Output the (X, Y) coordinate of the center of the cell containing the given text.  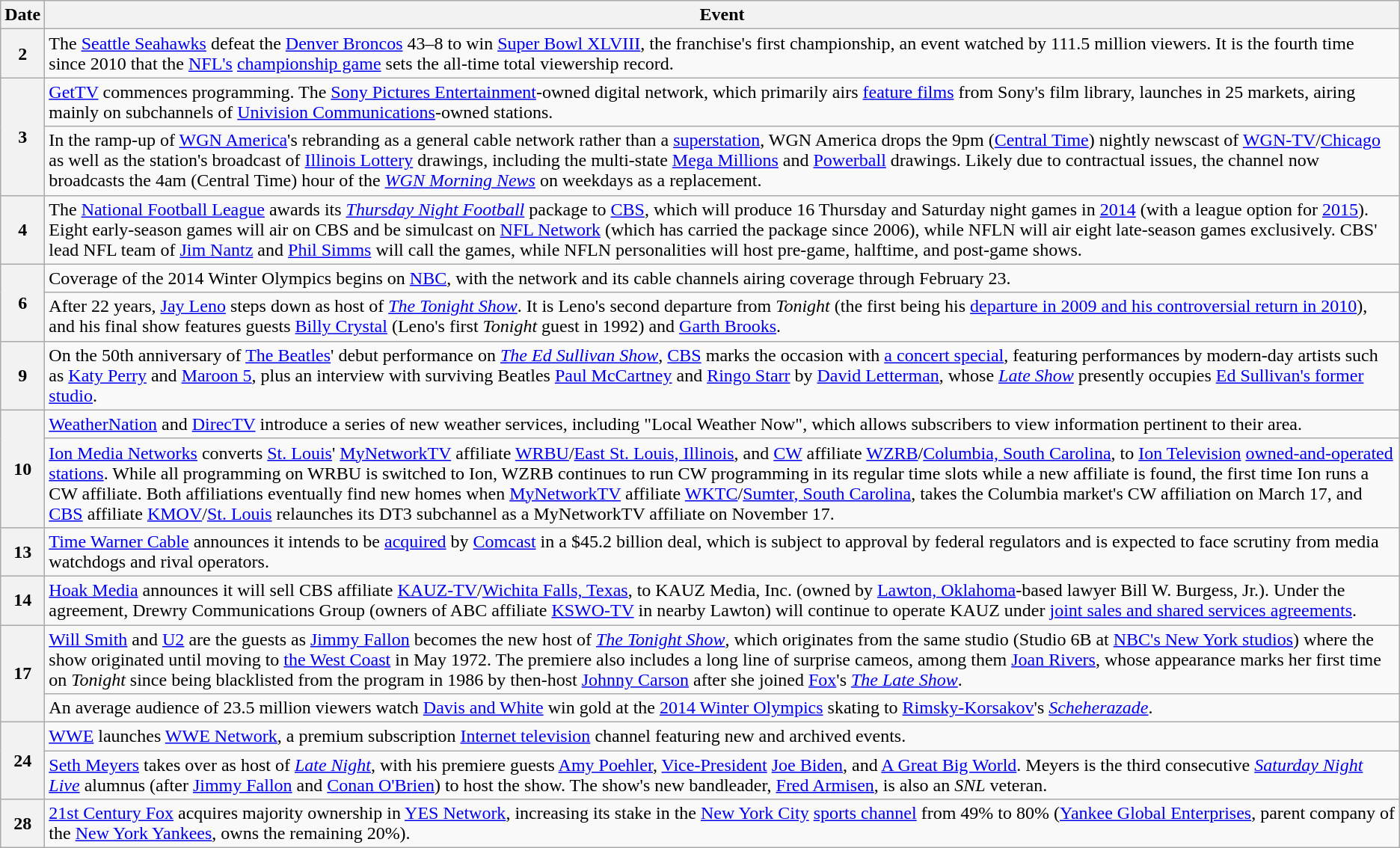
17 (22, 674)
Coverage of the 2014 Winter Olympics begins on NBC, with the network and its cable channels airing coverage through February 23. (722, 278)
Date (22, 15)
13 (22, 552)
Event (722, 15)
28 (22, 824)
4 (22, 230)
9 (22, 375)
3 (22, 136)
24 (22, 761)
WWE launches WWE Network, a premium subscription Internet television channel featuring new and archived events. (722, 737)
2 (22, 54)
An average audience of 23.5 million viewers watch Davis and White win gold at the 2014 Winter Olympics skating to Rimsky-Korsakov's Scheherazade. (722, 708)
10 (22, 468)
14 (22, 600)
6 (22, 302)
